Determine the (x, y) coordinate at the center of the cell enclosing the given text.  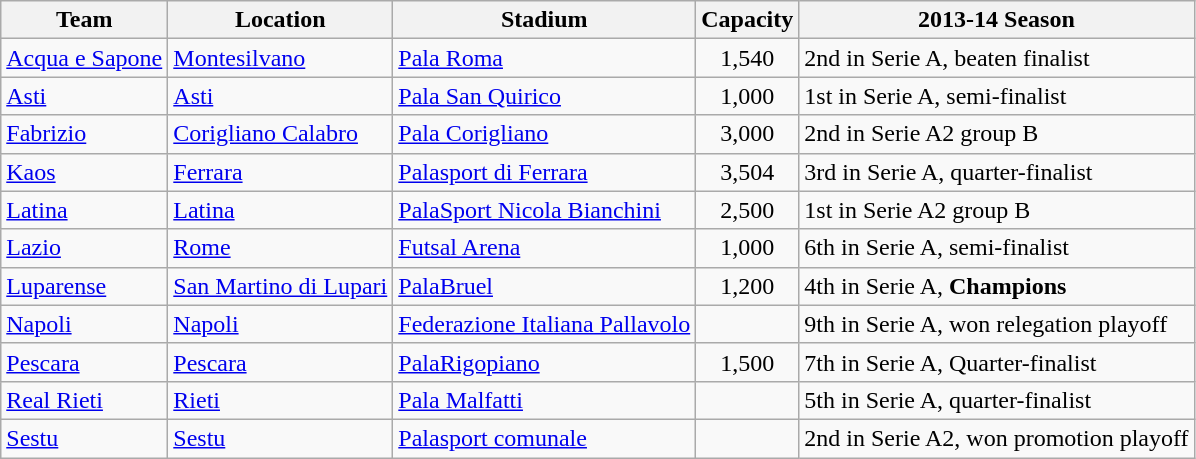
PalaRigopiano (544, 362)
Corigliano Calabro (280, 134)
5th in Serie A, quarter-finalist (996, 400)
1st in Serie A2 group B (996, 210)
Rieti (280, 400)
1st in Serie A, semi-finalist (996, 96)
2nd in Serie A, beaten finalist (996, 58)
San Martino di Lupari (280, 286)
3,000 (748, 134)
1,500 (748, 362)
6th in Serie A, semi-finalist (996, 248)
Rome (280, 248)
1,200 (748, 286)
1,540 (748, 58)
Pala Malfatti (544, 400)
Lazio (84, 248)
Stadium (544, 20)
Luparense (84, 286)
Pala San Quirico (544, 96)
Location (280, 20)
Palasport comunale (544, 438)
Montesilvano (280, 58)
Futsal Arena (544, 248)
7th in Serie A, Quarter-finalist (996, 362)
Team (84, 20)
Acqua e Sapone (84, 58)
Ferrara (280, 172)
Pala Roma (544, 58)
2013-14 Season (996, 20)
3rd in Serie A, quarter-finalist (996, 172)
PalaBruel (544, 286)
2nd in Serie A2, won promotion playoff (996, 438)
Kaos (84, 172)
Capacity (748, 20)
Pala Corigliano (544, 134)
Real Rieti (84, 400)
PalaSport Nicola Bianchini (544, 210)
4th in Serie A, Champions (996, 286)
Federazione Italiana Pallavolo (544, 324)
Palasport di Ferrara (544, 172)
3,504 (748, 172)
2nd in Serie A2 group B (996, 134)
2,500 (748, 210)
Fabrizio (84, 134)
9th in Serie A, won relegation playoff (996, 324)
